Provide the (X, Y) coordinate of the cell's center where the given text is located.  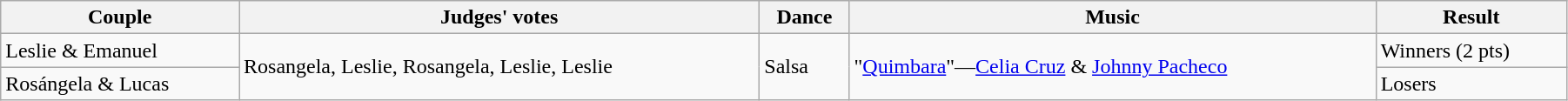
"Quimbara"—Celia Cruz & Johnny Pacheco (1112, 67)
Judges' votes (499, 17)
Rosángela & Lucas (120, 84)
Couple (120, 17)
Leslie & Emanuel (120, 50)
Rosangela, Leslie, Rosangela, Leslie, Leslie (499, 67)
Salsa (804, 67)
Dance (804, 17)
Music (1112, 17)
Losers (1471, 84)
Winners (2 pts) (1471, 50)
Result (1471, 17)
